Capture the cell that displays the provided text and extract its [X, Y] central coordinate. 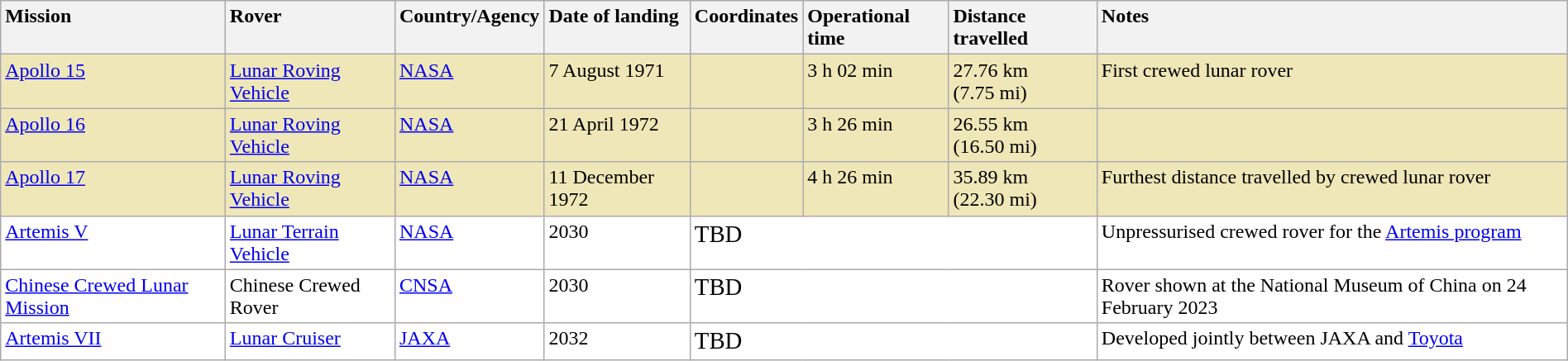
Chinese Crewed Rover [309, 296]
21 April 1972 [617, 135]
11 December 1972 [617, 188]
Coordinates [746, 28]
27.76 km(7.75 mi) [1022, 81]
Apollo 17 [113, 188]
Developed jointly between JAXA and Toyota [1331, 341]
35.89 km(22.30 mi) [1022, 188]
2032 [617, 341]
Date of landing [617, 28]
Mission [113, 28]
Lunar Cruiser [309, 341]
7 August 1971 [617, 81]
JAXA [469, 341]
26.55 km(16.50 mi) [1022, 135]
Rover [309, 28]
Apollo 16 [113, 135]
Operational time [876, 28]
Notes [1331, 28]
Country/Agency [469, 28]
Distance travelled [1022, 28]
Apollo 15 [113, 81]
3 h 02 min [876, 81]
Furthest distance travelled by crewed lunar rover [1331, 188]
Artemis V [113, 243]
Rover shown at the National Museum of China on 24 February 2023 [1331, 296]
Artemis VII [113, 341]
Lunar Terrain Vehicle [309, 243]
3 h 26 min [876, 135]
Chinese Crewed Lunar Mission [113, 296]
4 h 26 min [876, 188]
Unpressurised crewed rover for the Artemis program [1331, 243]
First crewed lunar rover [1331, 81]
CNSA [469, 296]
